Extract the (x, y) coordinate from the center of the cell holding the provided text.  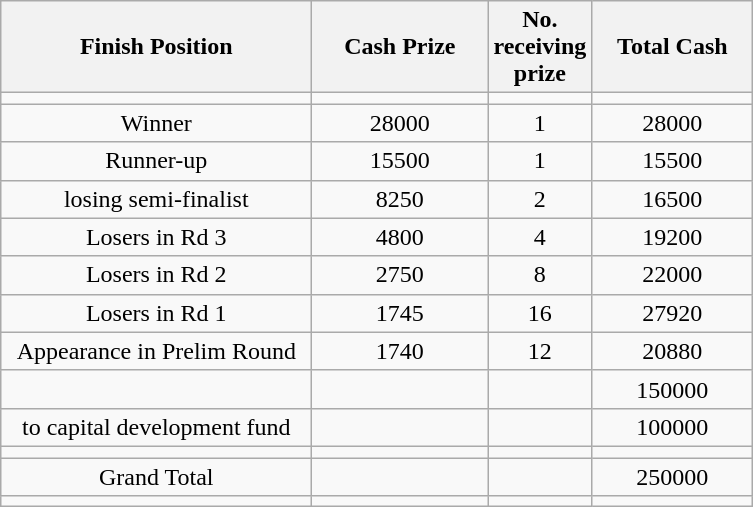
1745 (400, 313)
to capital development fund (156, 427)
19200 (672, 237)
2 (540, 199)
Appearance in Prelim Round (156, 351)
250000 (672, 477)
1740 (400, 351)
losing semi-finalist (156, 199)
100000 (672, 427)
8250 (400, 199)
20880 (672, 351)
Losers in Rd 3 (156, 237)
22000 (672, 275)
Runner-up (156, 161)
Total Cash (672, 47)
Losers in Rd 2 (156, 275)
27920 (672, 313)
Cash Prize (400, 47)
Losers in Rd 1 (156, 313)
12 (540, 351)
Winner (156, 123)
8 (540, 275)
16500 (672, 199)
4800 (400, 237)
150000 (672, 389)
No. receiving prize (540, 47)
Grand Total (156, 477)
16 (540, 313)
2750 (400, 275)
Finish Position (156, 47)
4 (540, 237)
